Output the [x, y] coordinate of the center of the cell containing the given text.  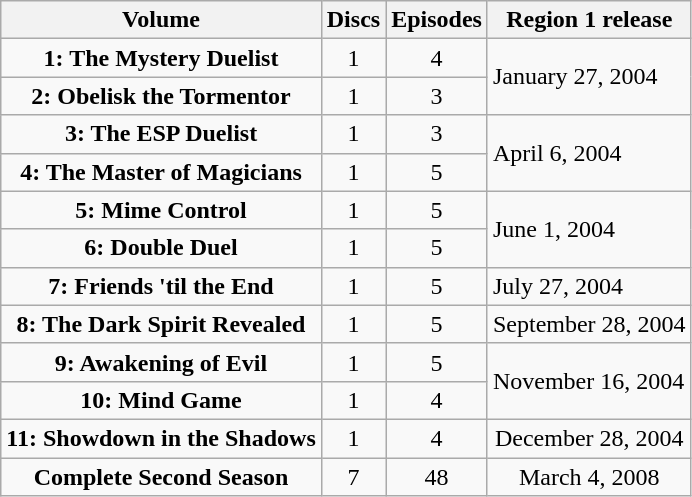
March 4, 2008 [589, 477]
3: The ESP Duelist [162, 134]
9: Awakening of Evil [162, 362]
2: Obelisk the Tormentor [162, 96]
July 27, 2004 [589, 286]
November 16, 2004 [589, 381]
5: Mime Control [162, 210]
7: Friends 'til the End [162, 286]
11: Showdown in the Shadows [162, 438]
Volume [162, 20]
Discs [353, 20]
Complete Second Season [162, 477]
Region 1 release [589, 20]
8: The Dark Spirit Revealed [162, 324]
1: The Mystery Duelist [162, 58]
48 [437, 477]
December 28, 2004 [589, 438]
4: The Master of Magicians [162, 172]
June 1, 2004 [589, 229]
6: Double Duel [162, 248]
April 6, 2004 [589, 153]
10: Mind Game [162, 400]
January 27, 2004 [589, 77]
Episodes [437, 20]
September 28, 2004 [589, 324]
7 [353, 477]
